Scan for the cell matching the given text and deliver its [X, Y] coordinate at center. 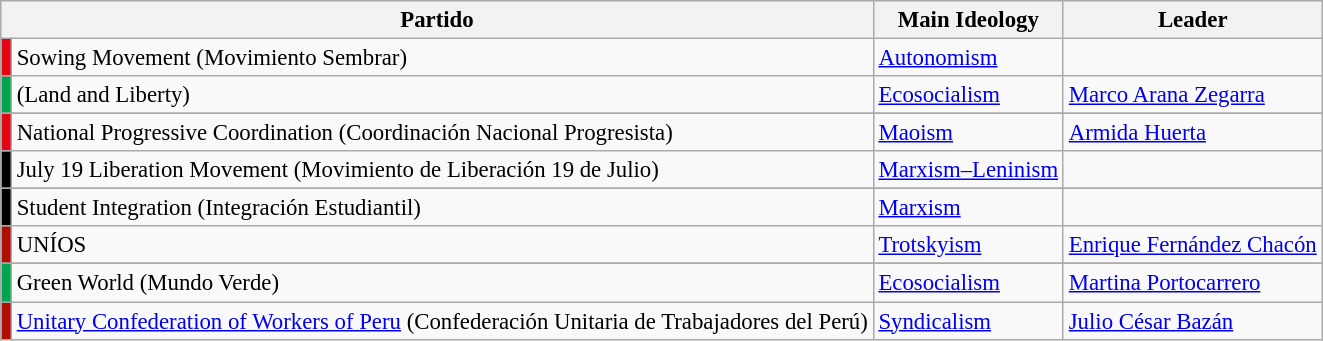
Enrique Fernández Chacón [1192, 245]
Student Integration (Integración Estudiantil) [442, 208]
Marxism–Leninism [968, 170]
(Land and Liberty) [442, 95]
Martina Portocarrero [1192, 283]
Sowing Movement (Movimiento Sembrar) [442, 58]
UNÍOS [442, 245]
Autonomism [968, 58]
Syndicalism [968, 321]
Armida Huerta [1192, 133]
Trotskyism [968, 245]
Partido [437, 20]
National Progressive Coordination (Coordinación Nacional Progresista) [442, 133]
Maoism [968, 133]
Julio César Bazán [1192, 321]
Green World (Mundo Verde) [442, 283]
Unitary Confederation of Workers of Peru (Confederación Unitaria de Trabajadores del Perú) [442, 321]
Marco Arana Zegarra [1192, 95]
July 19 Liberation Movement (Movimiento de Liberación 19 de Julio) [442, 170]
Leader [1192, 20]
Marxism [968, 208]
Main Ideology [968, 20]
